Determine the [X, Y] coordinate at the center of the cell enclosing the given text.  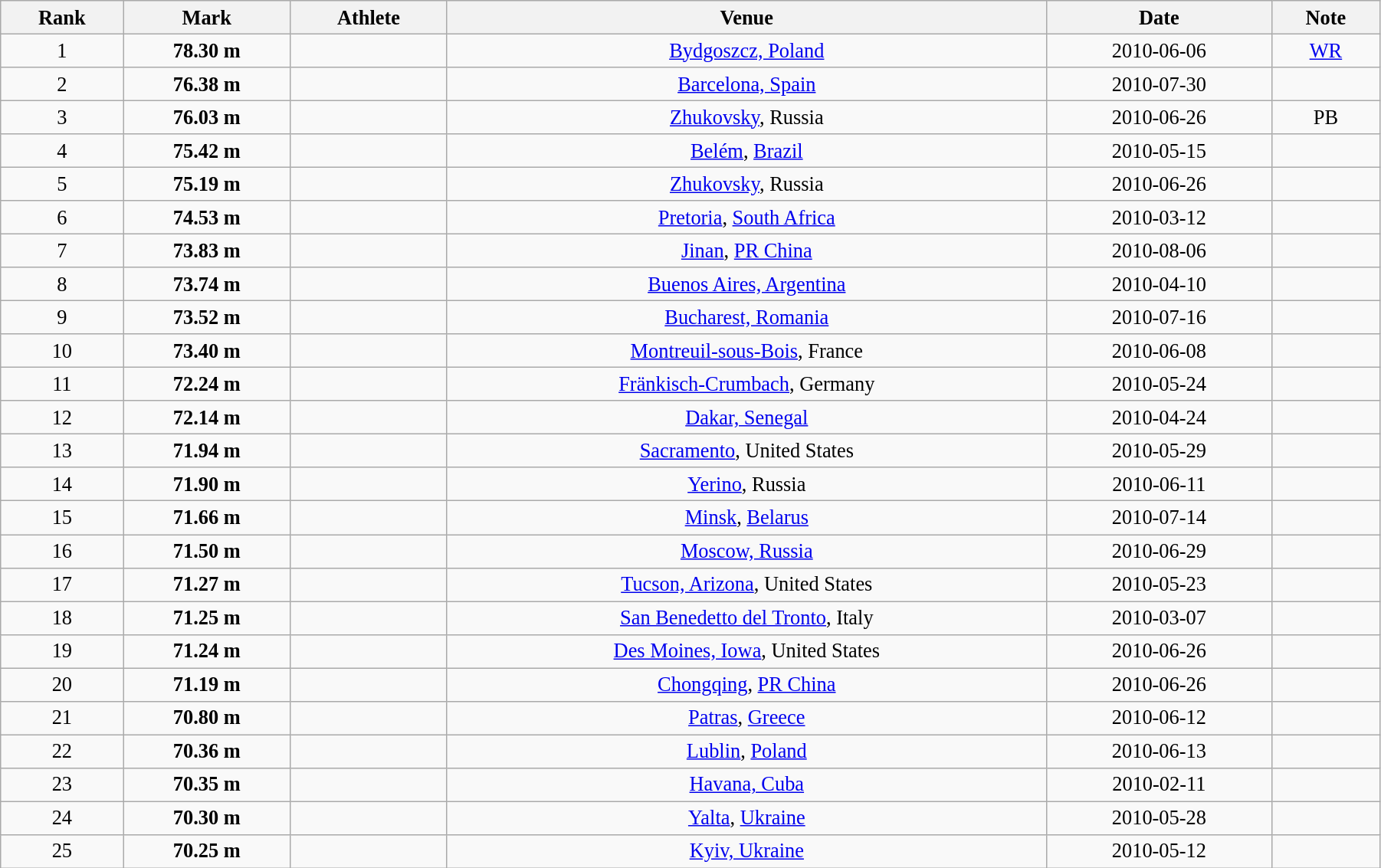
70.30 m [207, 817]
Belém, Brazil [746, 151]
2010-05-24 [1159, 384]
2010-07-30 [1159, 84]
1 [62, 51]
2010-06-29 [1159, 551]
Patras, Greece [746, 718]
20 [62, 684]
10 [62, 351]
73.40 m [207, 351]
24 [62, 817]
4 [62, 151]
Fränkisch-Crumbach, Germany [746, 384]
73.52 m [207, 317]
76.38 m [207, 84]
71.24 m [207, 651]
8 [62, 284]
75.42 m [207, 151]
2010-07-14 [1159, 518]
Chongqing, PR China [746, 684]
Venue [746, 17]
2010-05-29 [1159, 450]
Des Moines, Iowa, United States [746, 651]
Tucson, Arizona, United States [746, 585]
2 [62, 84]
18 [62, 617]
2010-07-16 [1159, 317]
Yerino, Russia [746, 484]
2010-05-12 [1159, 851]
76.03 m [207, 117]
71.66 m [207, 518]
2010-08-06 [1159, 251]
71.90 m [207, 484]
2010-02-11 [1159, 784]
7 [62, 251]
Dakar, Senegal [746, 418]
70.35 m [207, 784]
Rank [62, 17]
Bydgoszcz, Poland [746, 51]
21 [62, 718]
73.74 m [207, 284]
Barcelona, Spain [746, 84]
2010-03-12 [1159, 218]
19 [62, 651]
70.36 m [207, 751]
2010-06-13 [1159, 751]
71.19 m [207, 684]
2010-03-07 [1159, 617]
17 [62, 585]
71.27 m [207, 585]
13 [62, 450]
25 [62, 851]
San Benedetto del Tronto, Italy [746, 617]
71.50 m [207, 551]
2010-06-11 [1159, 484]
78.30 m [207, 51]
Athlete [369, 17]
PB [1326, 117]
14 [62, 484]
Pretoria, South Africa [746, 218]
Buenos Aires, Argentina [746, 284]
Jinan, PR China [746, 251]
2010-05-23 [1159, 585]
Bucharest, Romania [746, 317]
2010-05-28 [1159, 817]
6 [62, 218]
2010-05-15 [1159, 151]
Date [1159, 17]
73.83 m [207, 251]
22 [62, 751]
5 [62, 184]
74.53 m [207, 218]
Sacramento, United States [746, 450]
75.19 m [207, 184]
Note [1326, 17]
3 [62, 117]
Minsk, Belarus [746, 518]
9 [62, 317]
2010-06-06 [1159, 51]
Montreuil-sous-Bois, France [746, 351]
Moscow, Russia [746, 551]
71.25 m [207, 617]
Yalta, Ukraine [746, 817]
16 [62, 551]
Lublin, Poland [746, 751]
2010-06-12 [1159, 718]
WR [1326, 51]
11 [62, 384]
70.80 m [207, 718]
72.24 m [207, 384]
2010-04-24 [1159, 418]
12 [62, 418]
72.14 m [207, 418]
Kyiv, Ukraine [746, 851]
2010-04-10 [1159, 284]
23 [62, 784]
Havana, Cuba [746, 784]
15 [62, 518]
70.25 m [207, 851]
2010-06-08 [1159, 351]
Mark [207, 17]
71.94 m [207, 450]
